Extract the [X, Y] coordinate from the center of the cell holding the provided text.  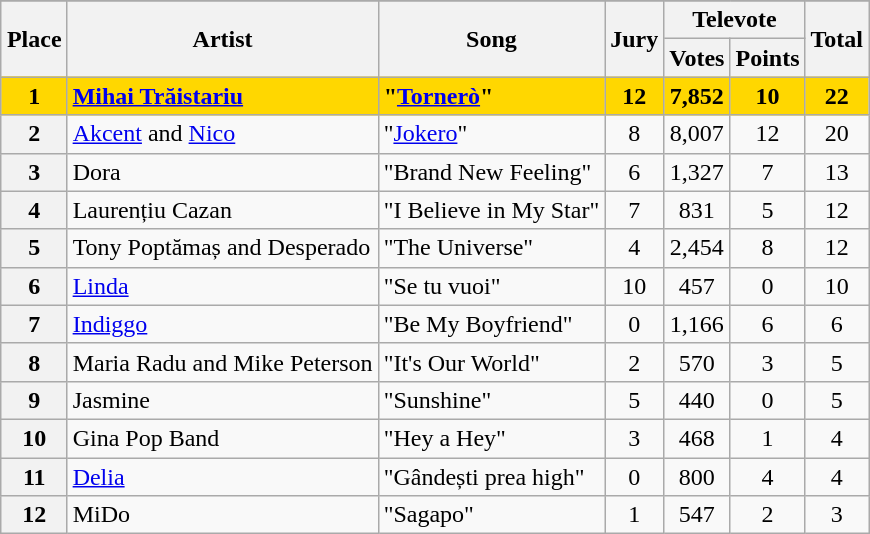
468 [697, 438]
22 [837, 96]
8,007 [697, 134]
Place [34, 39]
2,454 [697, 248]
13 [837, 172]
11 [34, 477]
Maria Radu and Mike Peterson [222, 362]
"Tornerò" [492, 96]
Total [837, 39]
"I Believe in My Star" [492, 210]
547 [697, 515]
Jasmine [222, 400]
"Jokero" [492, 134]
"Brand New Feeling" [492, 172]
440 [697, 400]
Points [768, 58]
"Se tu vuoi" [492, 286]
"The Universe" [492, 248]
"Sagapo" [492, 515]
Song [492, 39]
Delia [222, 477]
"It's Our World" [492, 362]
Indiggo [222, 324]
Mihai Trăistariu [222, 96]
Linda [222, 286]
Dora [222, 172]
Votes [697, 58]
1,327 [697, 172]
570 [697, 362]
Artist [222, 39]
9 [34, 400]
Akcent and Nico [222, 134]
1,166 [697, 324]
MiDo [222, 515]
457 [697, 286]
"Be My Boyfriend" [492, 324]
"Sunshine" [492, 400]
"Hey a Hey" [492, 438]
7,852 [697, 96]
Jury [634, 39]
"Gândești prea high" [492, 477]
Laurențiu Cazan [222, 210]
800 [697, 477]
831 [697, 210]
Tony Poptămaș and Desperado [222, 248]
Gina Pop Band [222, 438]
Televote [734, 20]
20 [837, 134]
